Scan for the cell matching the given text and deliver its (x, y) coordinate at center. 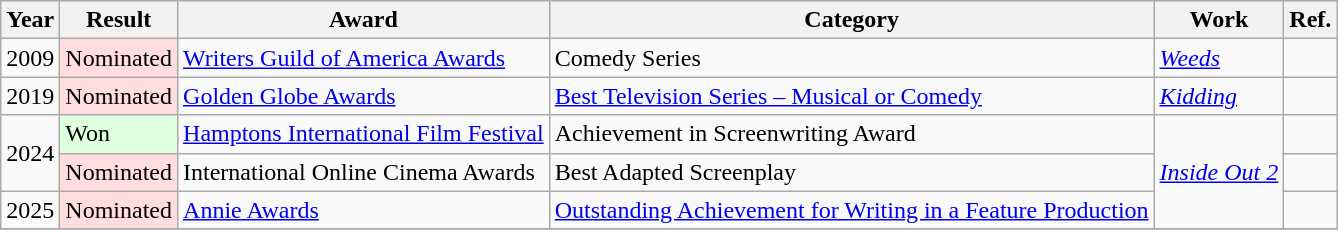
International Online Cinema Awards (364, 172)
Weeds (1219, 58)
Comedy Series (852, 58)
Work (1219, 20)
2025 (30, 210)
2024 (30, 153)
Year (30, 20)
Ref. (1310, 20)
Result (119, 20)
2009 (30, 58)
Award (364, 20)
Writers Guild of America Awards (364, 58)
Achievement in Screenwriting Award (852, 134)
Golden Globe Awards (364, 96)
Hamptons International Film Festival (364, 134)
Outstanding Achievement for Writing in a Feature Production (852, 210)
2019 (30, 96)
Inside Out 2 (1219, 172)
Category (852, 20)
Best Television Series – Musical or Comedy (852, 96)
Annie Awards (364, 210)
Best Adapted Screenplay (852, 172)
Kidding (1219, 96)
Won (119, 134)
